Pinpoint the cell where the given text exists, returning its [X, Y] midpoint coordinate. 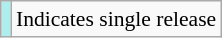
Indicates single release [116, 19]
